For the text-containing cell, return its midpoint in (X, Y) coordinate format. 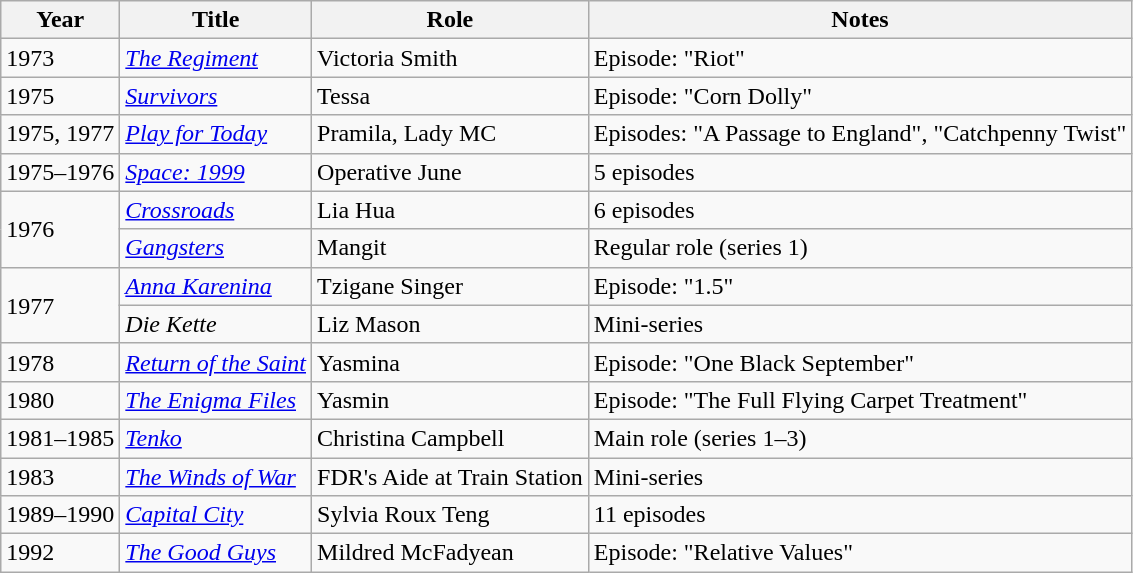
The Enigma Files (216, 400)
Liz Mason (450, 324)
1977 (60, 305)
Sylvia Roux Teng (450, 515)
1973 (60, 58)
Anna Karenina (216, 286)
Title (216, 20)
The Winds of War (216, 477)
1980 (60, 400)
Space: 1999 (216, 172)
Episode: "Corn Dolly" (860, 96)
Pramila, Lady MC (450, 134)
Tzigane Singer (450, 286)
1992 (60, 553)
Mangit (450, 248)
Victoria Smith (450, 58)
Episodes: "A Passage to England", "Catchpenny Twist" (860, 134)
Episode: "The Full Flying Carpet Treatment" (860, 400)
1975–1976 (60, 172)
1976 (60, 229)
1989–1990 (60, 515)
Episode: "Riot" (860, 58)
The Good Guys (216, 553)
11 episodes (860, 515)
Mildred McFadyean (450, 553)
Survivors (216, 96)
Tessa (450, 96)
1981–1985 (60, 438)
Main role (series 1–3) (860, 438)
Gangsters (216, 248)
Year (60, 20)
Role (450, 20)
1983 (60, 477)
Crossroads (216, 210)
Return of the Saint (216, 362)
FDR's Aide at Train Station (450, 477)
5 episodes (860, 172)
Play for Today (216, 134)
Yasmina (450, 362)
Christina Campbell (450, 438)
Lia Hua (450, 210)
The Regiment (216, 58)
Tenko (216, 438)
6 episodes (860, 210)
Episode: "Relative Values" (860, 553)
Die Kette (216, 324)
1975, 1977 (60, 134)
1975 (60, 96)
Episode: "1.5" (860, 286)
1978 (60, 362)
Regular role (series 1) (860, 248)
Episode: "One Black September" (860, 362)
Capital City (216, 515)
Operative June (450, 172)
Yasmin (450, 400)
Notes (860, 20)
